Search for the cell housing the specified text and yield its (x, y) center coordinate. 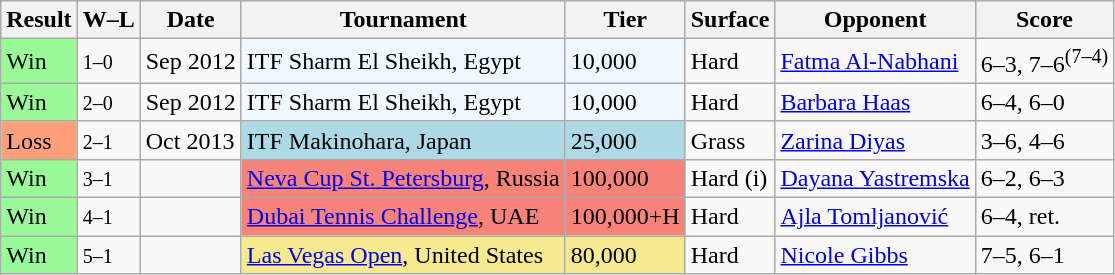
W–L (108, 20)
Ajla Tomljanović (875, 217)
25,000 (625, 140)
ITF Makinohara, Japan (403, 140)
Tournament (403, 20)
2–0 (108, 102)
6–4, 6–0 (1044, 102)
5–1 (108, 255)
Grass (730, 140)
Nicole Gibbs (875, 255)
Result (39, 20)
Barbara Haas (875, 102)
80,000 (625, 255)
7–5, 6–1 (1044, 255)
Dayana Yastremska (875, 178)
3–6, 4–6 (1044, 140)
6–2, 6–3 (1044, 178)
Las Vegas Open, United States (403, 255)
Neva Cup St. Petersburg, Russia (403, 178)
6–4, ret. (1044, 217)
Tier (625, 20)
Date (190, 20)
Surface (730, 20)
Zarina Diyas (875, 140)
3–1 (108, 178)
4–1 (108, 217)
Dubai Tennis Challenge, UAE (403, 217)
Loss (39, 140)
Fatma Al-Nabhani (875, 62)
6–3, 7–6(7–4) (1044, 62)
Oct 2013 (190, 140)
2–1 (108, 140)
Opponent (875, 20)
100,000 (625, 178)
Hard (i) (730, 178)
100,000+H (625, 217)
Score (1044, 20)
1–0 (108, 62)
